Output the [x, y] coordinate of the center of the cell containing the given text.  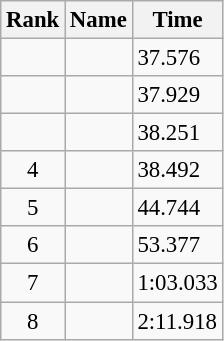
7 [33, 283]
37.929 [178, 95]
Name [99, 20]
38.492 [178, 170]
44.744 [178, 208]
2:11.918 [178, 321]
4 [33, 170]
5 [33, 208]
1:03.033 [178, 283]
6 [33, 245]
53.377 [178, 245]
37.576 [178, 58]
Rank [33, 20]
8 [33, 321]
Time [178, 20]
38.251 [178, 133]
